For the text-containing cell, return its midpoint in [X, Y] coordinate format. 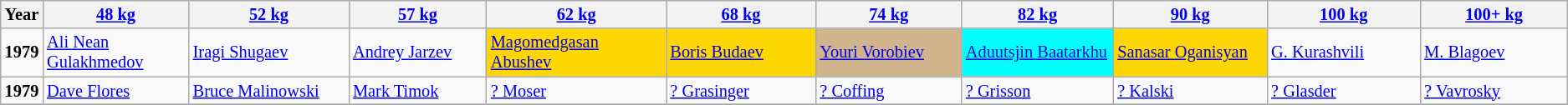
90 kg [1190, 14]
G. Kurashvili [1343, 52]
Magomedgasan Abushev [577, 52]
100+ kg [1494, 14]
? Grasinger [741, 91]
Iragi Shugaev [269, 52]
Mark Timok [418, 91]
Bruce Malinowski [269, 91]
Year [22, 14]
? Kalski [1190, 91]
? Moser [577, 91]
Andrey Jarzev [418, 52]
100 kg [1343, 14]
Sanasar Oganisyan [1190, 52]
? Glasder [1343, 91]
Youri Vorobiev [888, 52]
68 kg [741, 14]
? Grisson [1037, 91]
74 kg [888, 14]
62 kg [577, 14]
? Coffing [888, 91]
48 kg [115, 14]
Aduutsjin Baatarkhu [1037, 52]
M. Blagoev [1494, 52]
Ali Nean Gulakhmedov [115, 52]
Boris Budaev [741, 52]
Dave Flores [115, 91]
? Vavrosky [1494, 91]
57 kg [418, 14]
82 kg [1037, 14]
52 kg [269, 14]
